Locate the cell with the specified text and output its (x, y) center coordinate. 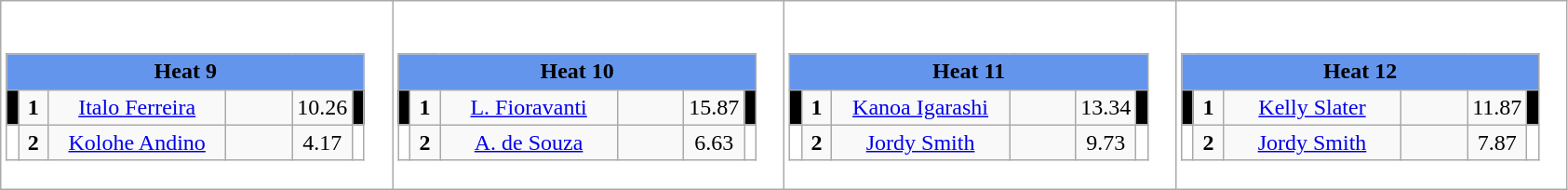
Heat 12 1 Kelly Slater 11.87 2 Jordy Smith 7.87 (1372, 95)
Heat 11 (969, 72)
6.63 (715, 142)
Heat 11 1 Kanoa Igarashi 13.34 2 Jordy Smith 9.73 (981, 95)
Heat 9 1 Italo Ferreira 10.26 2 Kolohe Andino 4.17 (197, 95)
Heat 10 (577, 72)
Kolohe Andino (138, 142)
13.34 (1106, 107)
Heat 10 1 L. Fioravanti 15.87 2 A. de Souza 6.63 (588, 95)
A. de Souza (529, 142)
Heat 12 (1360, 72)
7.87 (1497, 142)
Italo Ferreira (138, 107)
4.17 (322, 142)
10.26 (322, 107)
L. Fioravanti (529, 107)
Kanoa Igarashi (921, 107)
9.73 (1106, 142)
Kelly Slater (1312, 107)
11.87 (1497, 107)
15.87 (715, 107)
Heat 9 (185, 72)
